Detect which cell encompasses the target text, then output its (x, y) center coordinate. 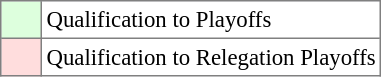
Qualification to Playoffs (211, 20)
Qualification to Relegation Playoffs (211, 57)
